Capture the cell that displays the provided text and extract its [x, y] central coordinate. 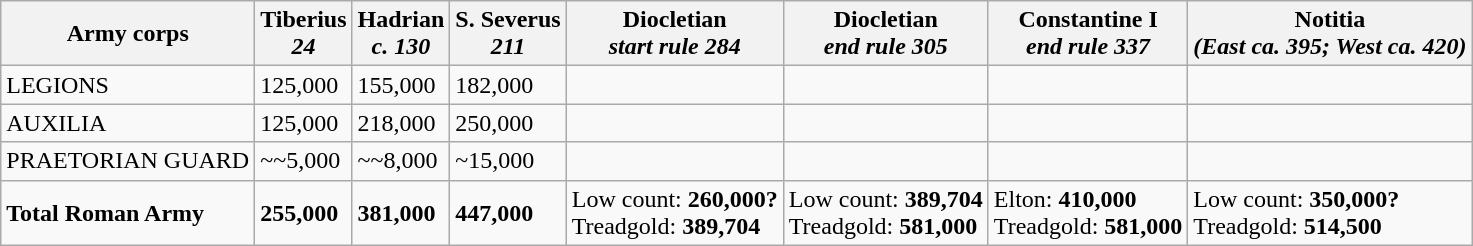
S. Severus211 [508, 34]
PRAETORIAN GUARD [128, 161]
Low count: 260,000?Treadgold: 389,704 [674, 212]
Notitia(East ca. 395; West ca. 420) [1330, 34]
Diocletianend rule 305 [886, 34]
447,000 [508, 212]
Elton: 410,000Treadgold: 581,000 [1088, 212]
~15,000 [508, 161]
218,000 [401, 123]
381,000 [401, 212]
Tiberius24 [304, 34]
LEGIONS [128, 85]
Diocletianstart rule 284 [674, 34]
Low count: 350,000?Treadgold: 514,500 [1330, 212]
Hadrianc. 130 [401, 34]
AUXILIA [128, 123]
Low count: 389,704Treadgold: 581,000 [886, 212]
~~8,000 [401, 161]
255,000 [304, 212]
Total Roman Army [128, 212]
250,000 [508, 123]
182,000 [508, 85]
155,000 [401, 85]
Army corps [128, 34]
~~5,000 [304, 161]
Constantine Iend rule 337 [1088, 34]
